Pinpoint the cell where the given text exists, returning its (x, y) midpoint coordinate. 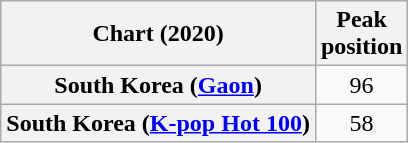
South Korea (K-pop Hot 100) (158, 123)
Peakposition (361, 34)
96 (361, 85)
Chart (2020) (158, 34)
South Korea (Gaon) (158, 85)
58 (361, 123)
